Extract the [x, y] coordinate from the center of the cell holding the provided text.  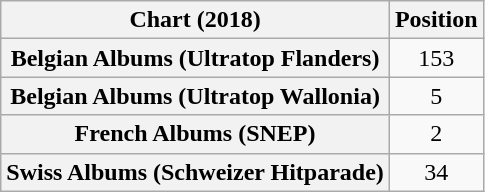
5 [436, 96]
34 [436, 172]
Belgian Albums (Ultratop Wallonia) [196, 96]
Swiss Albums (Schweizer Hitparade) [196, 172]
2 [436, 134]
Belgian Albums (Ultratop Flanders) [196, 58]
Chart (2018) [196, 20]
Position [436, 20]
French Albums (SNEP) [196, 134]
153 [436, 58]
